Search for the cell housing the specified text and yield its (X, Y) center coordinate. 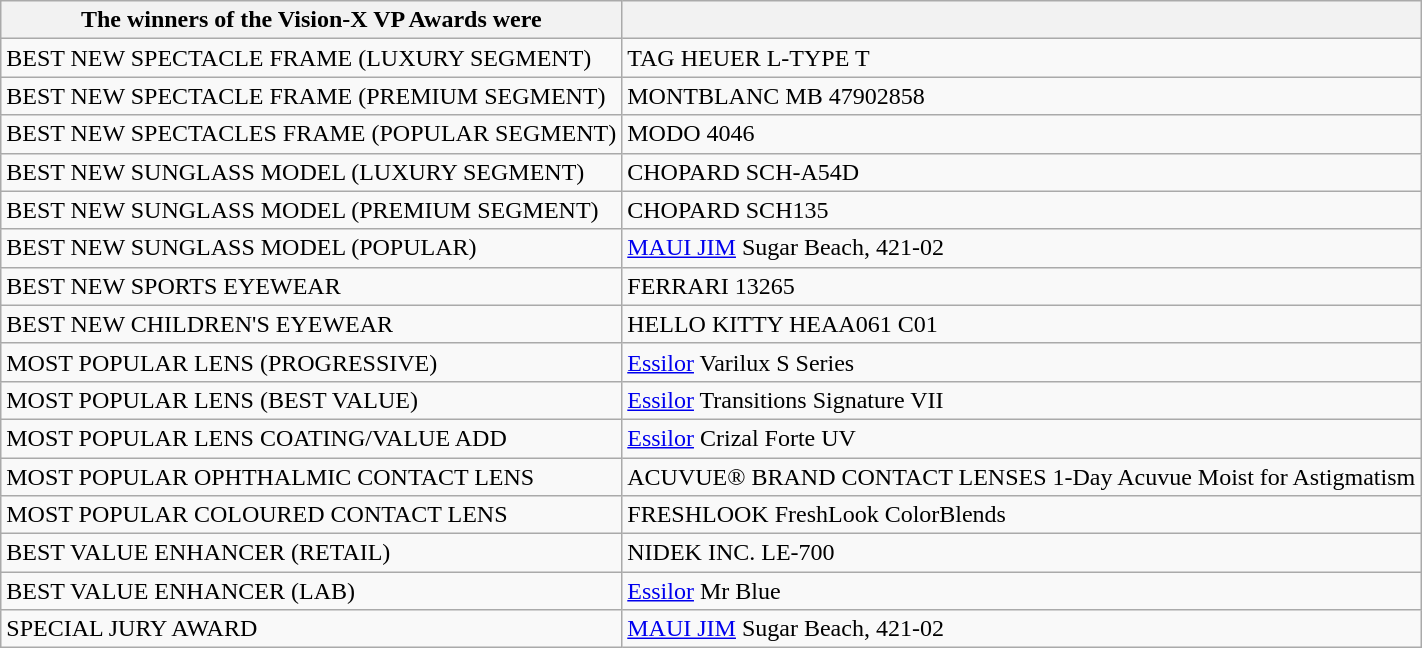
Essilor Transitions Signature VII (1022, 400)
BEST NEW SPECTACLES FRAME (POPULAR SEGMENT) (312, 134)
SPECIAL JURY AWARD (312, 629)
Essilor Mr Blue (1022, 591)
BEST NEW SUNGLASS MODEL (LUXURY SEGMENT) (312, 172)
BEST NEW CHILDREN'S EYEWEAR (312, 324)
BEST VALUE ENHANCER (RETAIL) (312, 553)
BEST VALUE ENHANCER (LAB) (312, 591)
BEST NEW SPORTS EYEWEAR (312, 286)
BEST NEW SPECTACLE FRAME (PREMIUM SEGMENT) (312, 96)
BEST NEW SPECTACLE FRAME (LUXURY SEGMENT) (312, 58)
FERRARI 13265 (1022, 286)
MOST POPULAR OPHTHALMIC CONTACT LENS (312, 477)
CHOPARD SCH135 (1022, 210)
MOST POPULAR LENS (BEST VALUE) (312, 400)
HELLO KITTY HEAA061 C01 (1022, 324)
Essilor Crizal Forte UV (1022, 438)
MONTBLANC MB 47902858 (1022, 96)
Essilor Varilux S Series (1022, 362)
MODO 4046 (1022, 134)
CHOPARD SCH-A54D (1022, 172)
BEST NEW SUNGLASS MODEL (POPULAR) (312, 248)
FRESHLOOK FreshLook ColorBlends (1022, 515)
MOST POPULAR LENS (PROGRESSIVE) (312, 362)
NIDEK INC. LE-700 (1022, 553)
BEST NEW SUNGLASS MODEL (PREMIUM SEGMENT) (312, 210)
ACUVUE® BRAND CONTACT LENSES 1-Day Acuvue Moist for Astigmatism (1022, 477)
MOST POPULAR COLOURED CONTACT LENS (312, 515)
The winners of the Vision-X VP Awards were (312, 20)
TAG HEUER L-TYPE T (1022, 58)
MOST POPULAR LENS COATING/VALUE ADD (312, 438)
